Return the (x, y) coordinate for the center point of the cell that contains the specified text.  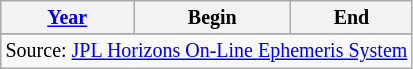
Source: JPL Horizons On-Line Ephemeris System (206, 52)
Begin (212, 18)
Year (68, 18)
End (352, 18)
